Capture the cell that displays the provided text and extract its [x, y] central coordinate. 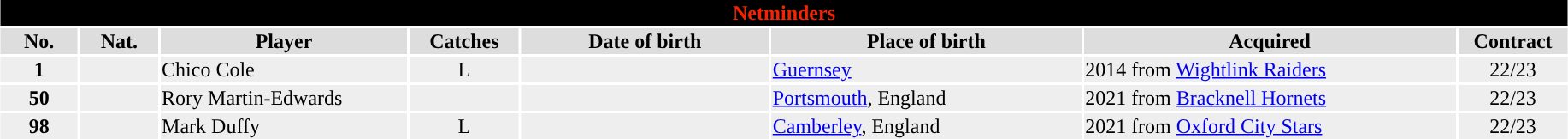
Portsmouth, England [926, 98]
2021 from Bracknell Hornets [1270, 98]
Camberley, England [926, 126]
2014 from Wightlink Raiders [1270, 69]
Player [284, 41]
Guernsey [926, 69]
98 [39, 126]
Contract [1513, 41]
Nat. [120, 41]
Mark Duffy [284, 126]
Rory Martin-Edwards [284, 98]
50 [39, 98]
Acquired [1270, 41]
Catches [463, 41]
No. [39, 41]
2021 from Oxford City Stars [1270, 126]
Chico Cole [284, 69]
1 [39, 69]
Netminders [783, 13]
Date of birth [645, 41]
Place of birth [926, 41]
